Find where the given text appears and provide that cell's center as (x, y) coordinate. 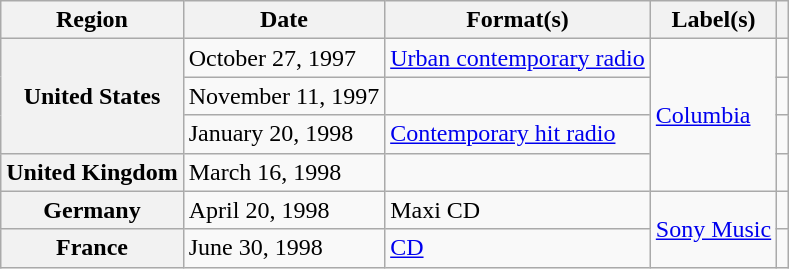
Contemporary hit radio (518, 134)
Germany (92, 210)
Date (284, 20)
Region (92, 20)
January 20, 1998 (284, 134)
Sony Music (713, 229)
CD (518, 248)
Urban contemporary radio (518, 58)
France (92, 248)
United Kingdom (92, 172)
Columbia (713, 115)
November 11, 1997 (284, 96)
April 20, 1998 (284, 210)
Label(s) (713, 20)
United States (92, 96)
March 16, 1998 (284, 172)
Maxi CD (518, 210)
Format(s) (518, 20)
October 27, 1997 (284, 58)
June 30, 1998 (284, 248)
